Output the (x, y) coordinate of the center of the cell containing the given text.  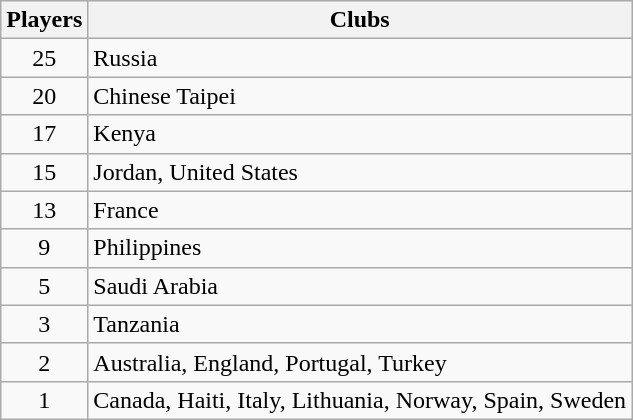
Players (44, 20)
13 (44, 210)
Philippines (360, 248)
15 (44, 172)
5 (44, 286)
Chinese Taipei (360, 96)
Clubs (360, 20)
9 (44, 248)
Tanzania (360, 324)
Jordan, United States (360, 172)
Saudi Arabia (360, 286)
17 (44, 134)
France (360, 210)
Kenya (360, 134)
Canada, Haiti, Italy, Lithuania, Norway, Spain, Sweden (360, 400)
2 (44, 362)
20 (44, 96)
1 (44, 400)
Australia, England, Portugal, Turkey (360, 362)
3 (44, 324)
25 (44, 58)
Russia (360, 58)
